Return [x, y] of the center of cell containing provided text 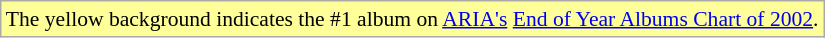
The yellow background indicates the #1 album on ARIA's End of Year Albums Chart of 2002. [412, 19]
